Scan for the cell matching the given text and deliver its [x, y] coordinate at center. 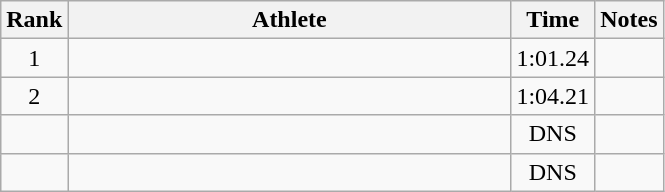
2 [34, 96]
Time [553, 20]
Athlete [290, 20]
1 [34, 58]
1:01.24 [553, 58]
Notes [629, 20]
1:04.21 [553, 96]
Rank [34, 20]
